Capture the cell that displays the provided text and extract its (X, Y) central coordinate. 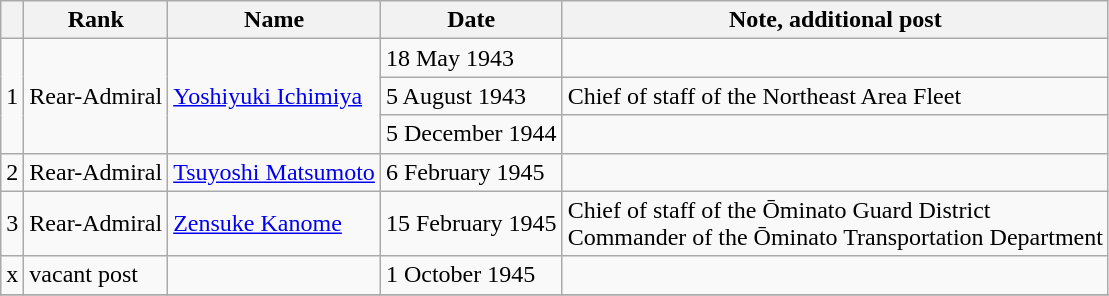
2 (12, 172)
1 October 1945 (471, 275)
6 February 1945 (471, 172)
Note, additional post (835, 20)
3 (12, 224)
Chief of staff of the Northeast Area Fleet (835, 96)
Yoshiyuki Ichimiya (274, 96)
15 February 1945 (471, 224)
1 (12, 96)
Tsuyoshi Matsumoto (274, 172)
Name (274, 20)
5 December 1944 (471, 134)
18 May 1943 (471, 58)
x (12, 275)
5 August 1943 (471, 96)
Rank (96, 20)
Zensuke Kanome (274, 224)
Date (471, 20)
Chief of staff of the Ōminato Guard DistrictCommander of the Ōminato Transportation Department (835, 224)
vacant post (96, 275)
